Capture the cell that displays the provided text and extract its [X, Y] central coordinate. 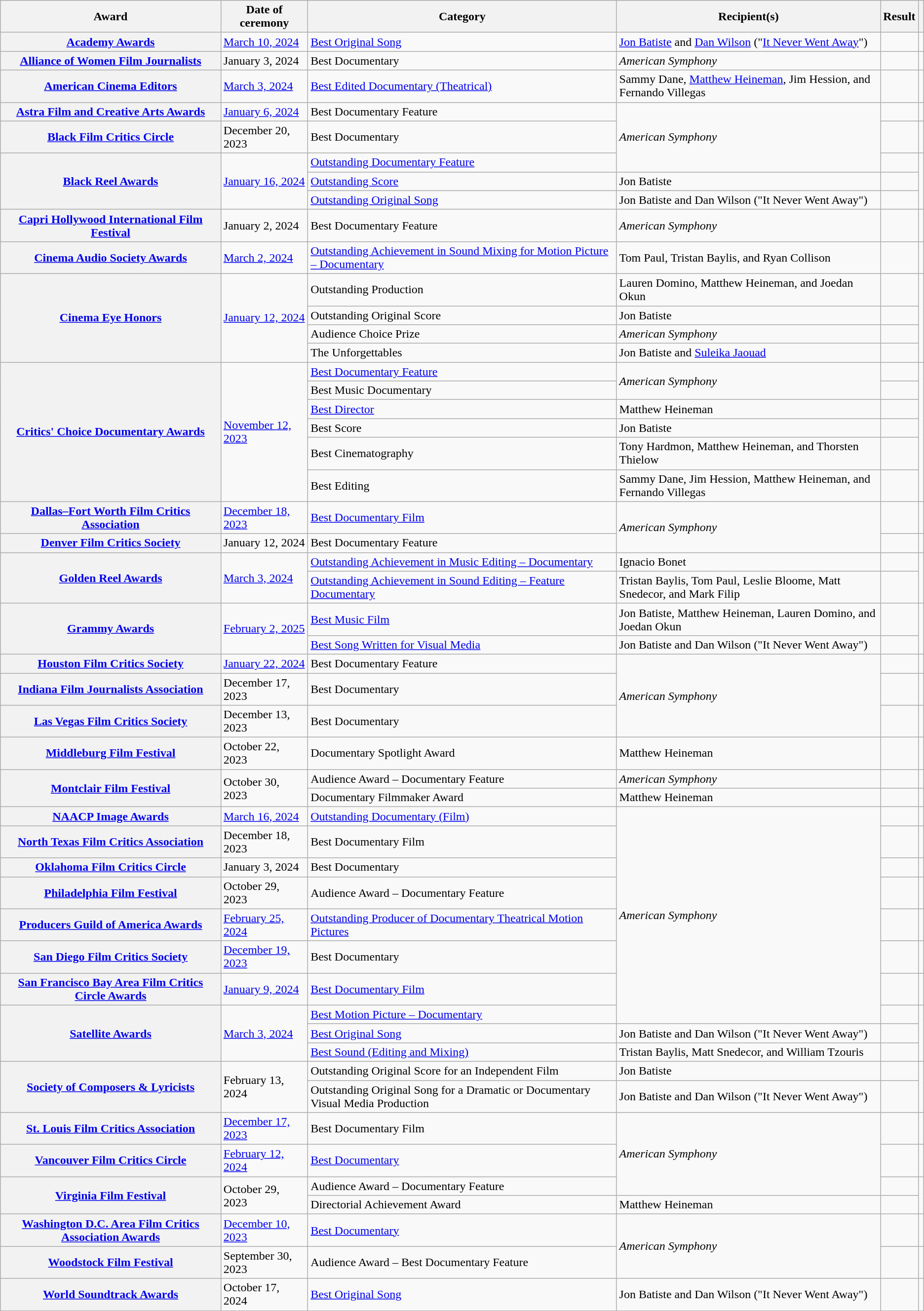
Best Score [462, 428]
January 9, 2024 [264, 989]
Audience Choice Prize [462, 334]
December 20, 2023 [264, 137]
Astra Film and Creative Arts Awards [111, 112]
March 10, 2024 [264, 42]
St. Louis Film Critics Association [111, 1128]
Sammy Dane, Matthew Heineman, Jim Hession, and Fernando Villegas [748, 86]
February 13, 2024 [264, 1087]
Best Cinematography [462, 453]
Vancouver Film Critics Circle [111, 1161]
October 22, 2023 [264, 753]
Result [899, 17]
Academy Awards [111, 42]
The Unforgettables [462, 353]
Audience Award – Best Documentary Feature [462, 1263]
October 30, 2023 [264, 788]
Documentary Filmmaker Award [462, 798]
Best Edited Documentary (Theatrical) [462, 86]
Best Motion Picture – Documentary [462, 1014]
January 22, 2024 [264, 663]
Cinema Audio Society Awards [111, 258]
Documentary Spotlight Award [462, 753]
November 12, 2023 [264, 432]
American Cinema Editors [111, 86]
Tristan Baylis, Tom Paul, Leslie Bloome, Matt Snedecor, and Mark Filip [748, 587]
Tony Hardmon, Matthew Heineman, and Thorsten Thielow [748, 453]
Outstanding Score [462, 181]
Oklahoma Film Critics Circle [111, 867]
Golden Reel Awards [111, 578]
Woodstock Film Festival [111, 1263]
Philadelphia Film Festival [111, 892]
Dallas–Fort Worth Film Critics Association [111, 517]
Best Music Documentary [462, 390]
Society of Composers & Lyricists [111, 1087]
October 17, 2024 [264, 1294]
Best Editing [462, 486]
San Diego Film Critics Society [111, 957]
Grammy Awards [111, 629]
Indiana Film Journalists Association [111, 689]
February 12, 2024 [264, 1161]
Category [462, 17]
December 19, 2023 [264, 957]
Outstanding Original Song for a Dramatic or Documentary Visual Media Production [462, 1096]
Las Vegas Film Critics Society [111, 722]
San Francisco Bay Area Film Critics Circle Awards [111, 989]
Jon Batiste and Suleika Jaouad [748, 353]
Critics' Choice Documentary Awards [111, 432]
Award [111, 17]
World Soundtrack Awards [111, 1294]
Outstanding Production [462, 289]
September 30, 2023 [264, 1263]
Ignacio Bonet [748, 562]
Directorial Achievement Award [462, 1205]
NAACP Image Awards [111, 816]
Tom Paul, Tristan Baylis, and Ryan Collison [748, 258]
Capri Hollywood International Film Festival [111, 225]
December 10, 2023 [264, 1230]
Best Director [462, 409]
Recipient(s) [748, 17]
Outstanding Achievement in Sound Editing – Feature Documentary [462, 587]
Tristan Baylis, Matt Snedecor, and William Tzouris [748, 1052]
Alliance of Women Film Journalists [111, 61]
Best Music Film [462, 619]
Best Song Written for Visual Media [462, 645]
March 2, 2024 [264, 258]
Outstanding Documentary Feature [462, 162]
Sammy Dane, Jim Hession, Matthew Heineman, and Fernando Villegas [748, 486]
Jon Batiste, Matthew Heineman, Lauren Domino, and Joedan Okun [748, 619]
Virginia Film Festival [111, 1195]
Outstanding Original Score [462, 315]
North Texas Film Critics Association [111, 842]
Outstanding Producer of Documentary Theatrical Motion Pictures [462, 925]
Satellite Awards [111, 1033]
January 16, 2024 [264, 181]
Best Sound (Editing and Mixing) [462, 1052]
Outstanding Original Song [462, 200]
January 2, 2024 [264, 225]
Outstanding Original Score for an Independent Film [462, 1071]
Montclair Film Festival [111, 788]
Cinema Eye Honors [111, 318]
February 25, 2024 [264, 925]
Producers Guild of America Awards [111, 925]
December 13, 2023 [264, 722]
Outstanding Achievement in Music Editing – Documentary [462, 562]
Middleburg Film Festival [111, 753]
Washington D.C. Area Film Critics Association Awards [111, 1230]
Black Film Critics Circle [111, 137]
Houston Film Critics Society [111, 663]
Black Reel Awards [111, 181]
Outstanding Documentary (Film) [462, 816]
Outstanding Achievement in Sound Mixing for Motion Picture – Documentary [462, 258]
March 16, 2024 [264, 816]
February 2, 2025 [264, 629]
Date of ceremony [264, 17]
Lauren Domino, Matthew Heineman, and Joedan Okun [748, 289]
January 6, 2024 [264, 112]
Denver Film Critics Society [111, 543]
